Locate the cell with the specified text and output its [x, y] center coordinate. 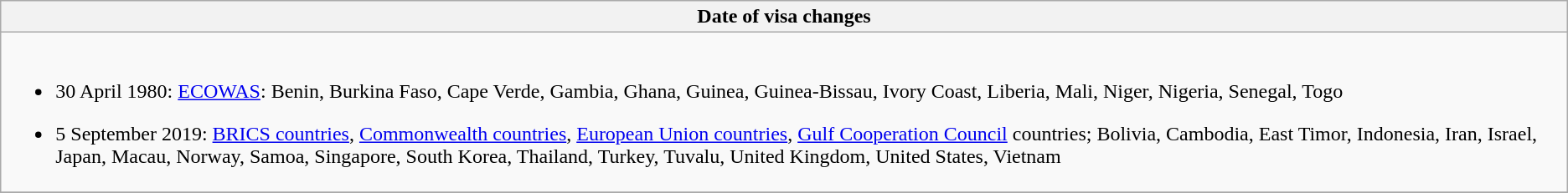
Date of visa changes [784, 17]
